Provide the [X, Y] coordinate of the cell's center where the given text is located.  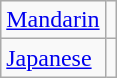
Japanese [53, 58]
Mandarin [53, 20]
